Output the [X, Y] coordinate of the center of the cell containing the given text.  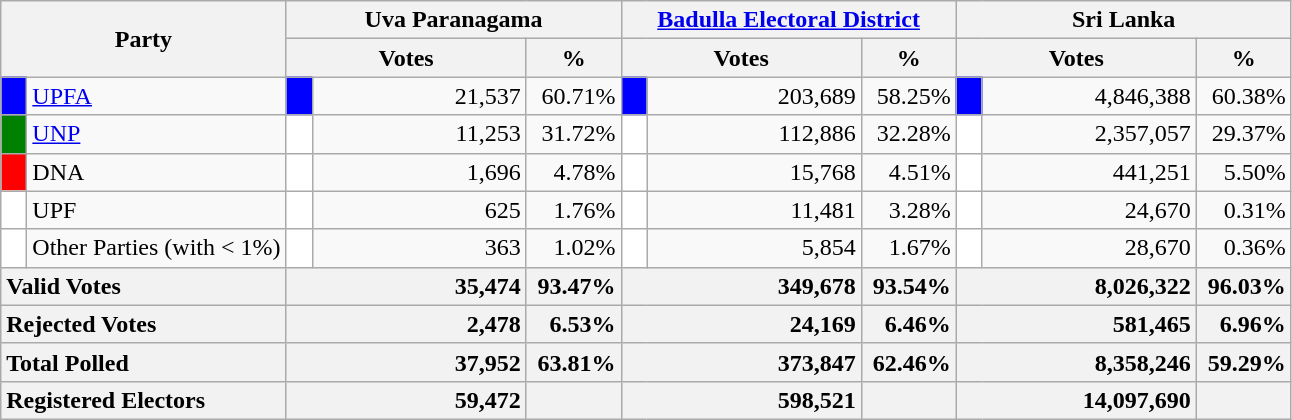
8,026,322 [1076, 286]
Badulla Electoral District [788, 20]
24,670 [1089, 210]
35,474 [406, 286]
1.02% [574, 248]
31.72% [574, 134]
1.76% [574, 210]
58.25% [908, 96]
UPFA [156, 96]
441,251 [1089, 172]
Uva Paranagama [454, 20]
5.50% [1244, 172]
21,537 [419, 96]
93.54% [908, 286]
625 [419, 210]
Party [144, 39]
4,846,388 [1089, 96]
6.53% [574, 324]
37,952 [406, 362]
8,358,246 [1076, 362]
32.28% [908, 134]
24,169 [741, 324]
Registered Electors [144, 400]
UNP [156, 134]
Sri Lanka [1124, 20]
60.71% [574, 96]
598,521 [741, 400]
DNA [156, 172]
14,097,690 [1076, 400]
112,886 [754, 134]
4.78% [574, 172]
2,478 [406, 324]
Rejected Votes [144, 324]
29.37% [1244, 134]
93.47% [574, 286]
96.03% [1244, 286]
11,253 [419, 134]
6.46% [908, 324]
349,678 [741, 286]
1.67% [908, 248]
59.29% [1244, 362]
Other Parties (with < 1%) [156, 248]
28,670 [1089, 248]
581,465 [1076, 324]
3.28% [908, 210]
6.96% [1244, 324]
0.31% [1244, 210]
4.51% [908, 172]
363 [419, 248]
2,357,057 [1089, 134]
203,689 [754, 96]
62.46% [908, 362]
59,472 [406, 400]
11,481 [754, 210]
5,854 [754, 248]
UPF [156, 210]
Valid Votes [144, 286]
0.36% [1244, 248]
63.81% [574, 362]
373,847 [741, 362]
1,696 [419, 172]
15,768 [754, 172]
Total Polled [144, 362]
60.38% [1244, 96]
